Output the [X, Y] coordinate of the center of the cell containing the given text.  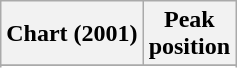
Peak position [189, 34]
Chart (2001) [72, 34]
